Identify which cell holds the provided text, then report its [X, Y] central coordinate. 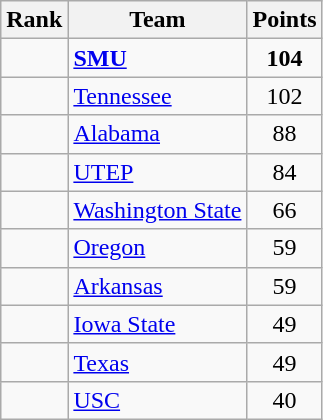
40 [284, 400]
Tennessee [158, 96]
102 [284, 96]
Points [284, 20]
66 [284, 210]
Texas [158, 362]
USC [158, 400]
84 [284, 172]
104 [284, 58]
UTEP [158, 172]
Rank [34, 20]
Iowa State [158, 324]
Alabama [158, 134]
Oregon [158, 248]
SMU [158, 58]
Washington State [158, 210]
Team [158, 20]
88 [284, 134]
Arkansas [158, 286]
